Determine the (x, y) coordinate at the center of the cell enclosing the given text.  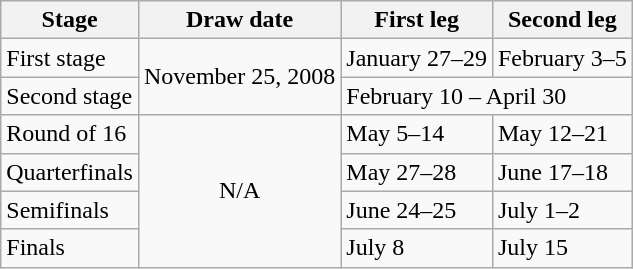
January 27–29 (417, 58)
First leg (417, 20)
Stage (70, 20)
Draw date (239, 20)
February 10 – April 30 (486, 96)
November 25, 2008 (239, 77)
February 3–5 (562, 58)
July 8 (417, 248)
July 15 (562, 248)
June 17–18 (562, 172)
N/A (239, 191)
June 24–25 (417, 210)
Second leg (562, 20)
First stage (70, 58)
July 1–2 (562, 210)
Finals (70, 248)
Semifinals (70, 210)
May 5–14 (417, 134)
May 12–21 (562, 134)
Second stage (70, 96)
Quarterfinals (70, 172)
May 27–28 (417, 172)
Round of 16 (70, 134)
